Return the (X, Y) coordinate for the center point of the cell that contains the specified text.  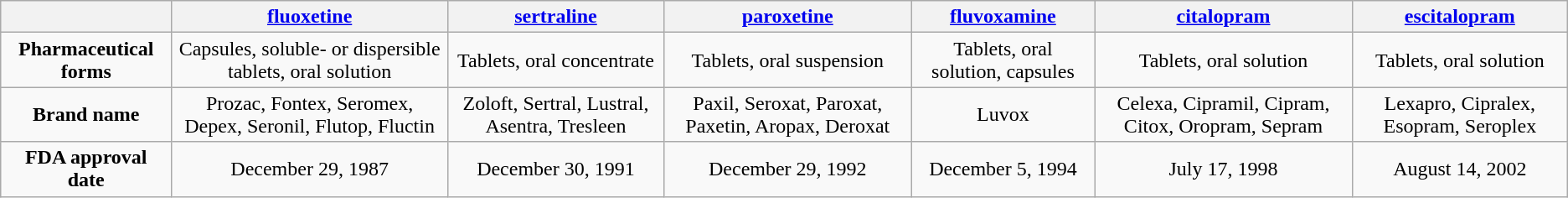
Tablets, oral solution, capsules (1003, 60)
escitalopram (1459, 17)
citalopram (1224, 17)
Capsules, soluble- or dispersible tablets, oral solution (310, 60)
Luvox (1003, 114)
paroxetine (787, 17)
sertraline (556, 17)
FDA approval date (86, 169)
Zoloft, Sertral, Lustral, Asentra, Tresleen (556, 114)
December 30, 1991 (556, 169)
Pharmaceutical forms (86, 60)
December 29, 1987 (310, 169)
fluvoxamine (1003, 17)
December 5, 1994 (1003, 169)
December 29, 1992 (787, 169)
July 17, 1998 (1224, 169)
Prozac, Fontex, Seromex, Depex, Seronil, Flutop, Fluctin (310, 114)
fluoxetine (310, 17)
Lexapro, Cipralex, Esopram, Seroplex (1459, 114)
August 14, 2002 (1459, 169)
Paxil, Seroxat, Paroxat, Paxetin, Aropax, Deroxat (787, 114)
Brand name (86, 114)
Tablets, oral concentrate (556, 60)
Celexa, Cipramil, Cipram, Citox, Oropram, Sepram (1224, 114)
Tablets, oral suspension (787, 60)
